Provide the [X, Y] coordinate of the cell's center where the given text is located.  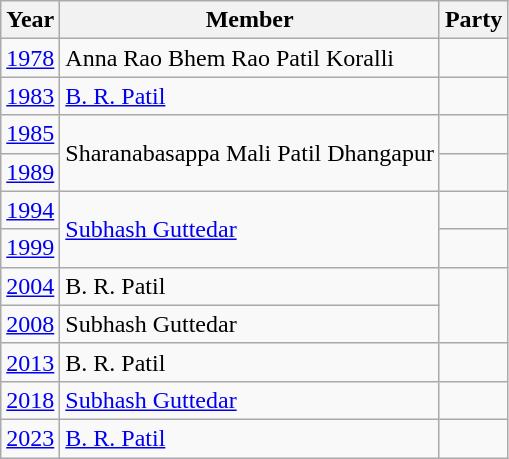
2004 [30, 286]
Sharanabasappa Mali Patil Dhangapur [250, 153]
1985 [30, 134]
1999 [30, 248]
1989 [30, 172]
2008 [30, 324]
Member [250, 20]
1994 [30, 210]
1983 [30, 96]
Year [30, 20]
2013 [30, 362]
1978 [30, 58]
2018 [30, 400]
2023 [30, 438]
Party [473, 20]
Anna Rao Bhem Rao Patil Koralli [250, 58]
